Determine the (X, Y) coordinate at the center of the cell enclosing the given text.  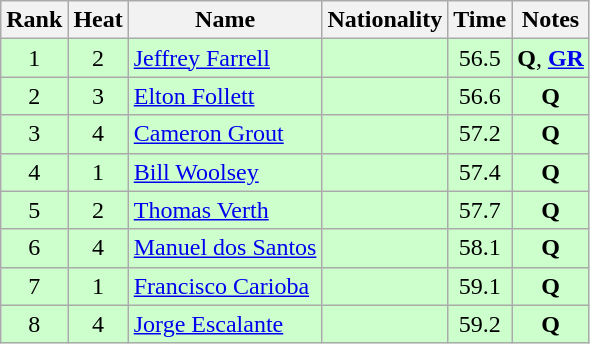
7 (34, 286)
57.4 (480, 172)
59.2 (480, 324)
56.5 (480, 58)
57.2 (480, 134)
Nationality (385, 20)
Jorge Escalante (225, 324)
Bill Woolsey (225, 172)
58.1 (480, 248)
Manuel dos Santos (225, 248)
57.7 (480, 210)
8 (34, 324)
5 (34, 210)
Time (480, 20)
Name (225, 20)
Cameron Grout (225, 134)
59.1 (480, 286)
Notes (551, 20)
Francisco Carioba (225, 286)
Rank (34, 20)
6 (34, 248)
Q, GR (551, 58)
56.6 (480, 96)
Heat (98, 20)
Elton Follett (225, 96)
Jeffrey Farrell (225, 58)
Thomas Verth (225, 210)
